Determine the (X, Y) coordinate at the center of the cell enclosing the given text.  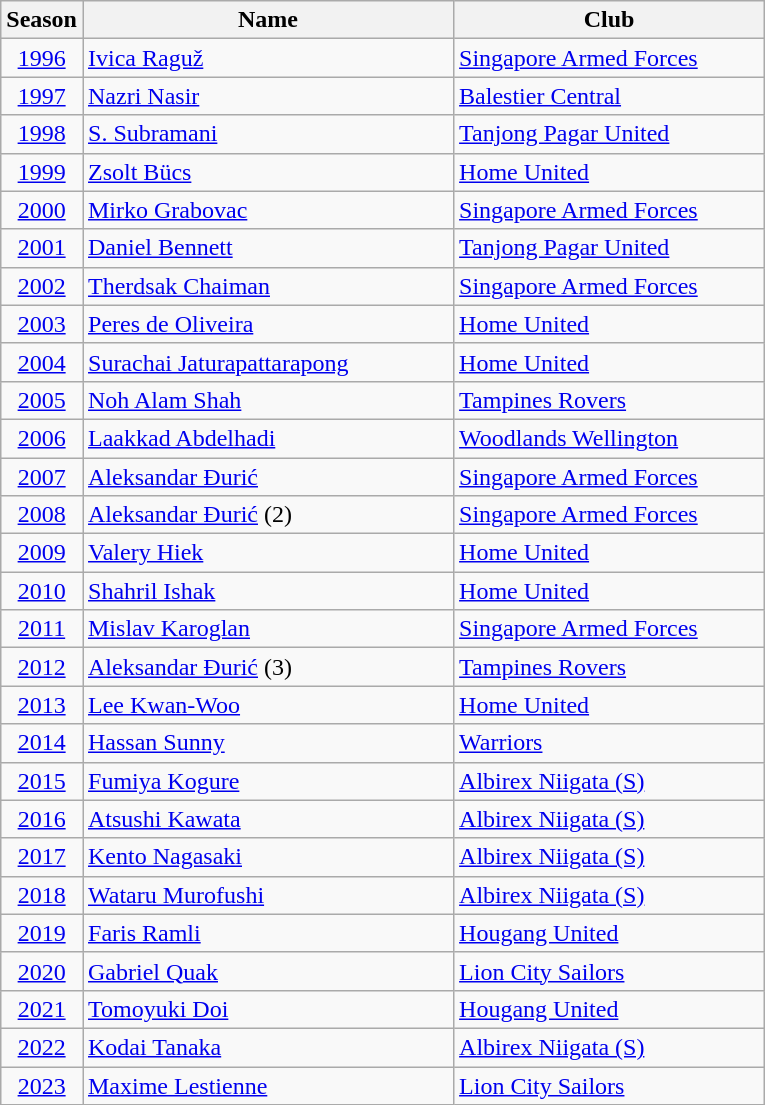
Aleksandar Đurić (3) (268, 667)
2000 (42, 210)
2010 (42, 591)
Wataru Murofushi (268, 895)
2011 (42, 629)
Tomoyuki Doi (268, 1009)
Faris Ramli (268, 933)
Gabriel Quak (268, 971)
2009 (42, 553)
Hassan Sunny (268, 743)
2021 (42, 1009)
Daniel Bennett (268, 248)
Mislav Karoglan (268, 629)
Season (42, 20)
2014 (42, 743)
1999 (42, 172)
Zsolt Bücs (268, 172)
Name (268, 20)
Aleksandar Đurić (268, 477)
1998 (42, 134)
2023 (42, 1085)
Shahril Ishak (268, 591)
2013 (42, 705)
2022 (42, 1047)
2017 (42, 857)
Kento Nagasaki (268, 857)
Laakkad Abdelhadi (268, 438)
Lee Kwan-Woo (268, 705)
2019 (42, 933)
2015 (42, 781)
Mirko Grabovac (268, 210)
Kodai Tanaka (268, 1047)
1997 (42, 96)
Fumiya Kogure (268, 781)
Balestier Central (610, 96)
Atsushi Kawata (268, 819)
2020 (42, 971)
2003 (42, 324)
Nazri Nasir (268, 96)
Ivica Raguž (268, 58)
2002 (42, 286)
2007 (42, 477)
Peres de Oliveira (268, 324)
Warriors (610, 743)
Noh Alam Shah (268, 400)
2018 (42, 895)
Valery Hiek (268, 553)
Aleksandar Đurić (2) (268, 515)
S. Subramani (268, 134)
2005 (42, 400)
Woodlands Wellington (610, 438)
Maxime Lestienne (268, 1085)
2004 (42, 362)
Therdsak Chaiman (268, 286)
2001 (42, 248)
2008 (42, 515)
2016 (42, 819)
2006 (42, 438)
Club (610, 20)
2012 (42, 667)
Surachai Jaturapattarapong (268, 362)
1996 (42, 58)
